Provide the (X, Y) coordinate of the cell's center where the given text is located.  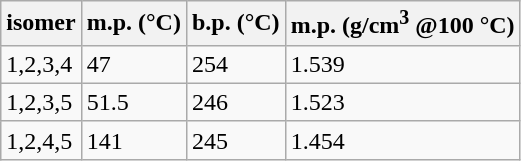
1.454 (402, 140)
246 (236, 102)
b.p. (°C) (236, 24)
141 (134, 140)
m.p. (g/cm3 @100 °C) (402, 24)
1,2,3,5 (41, 102)
254 (236, 64)
51.5 (134, 102)
1,2,3,4 (41, 64)
1.539 (402, 64)
m.p. (°C) (134, 24)
245 (236, 140)
isomer (41, 24)
47 (134, 64)
1,2,4,5 (41, 140)
1.523 (402, 102)
